Locate the cell with the specified text and output its [x, y] center coordinate. 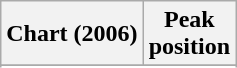
Chart (2006) [72, 34]
Peak position [189, 34]
